Identify which cell holds the provided text, then report its (X, Y) central coordinate. 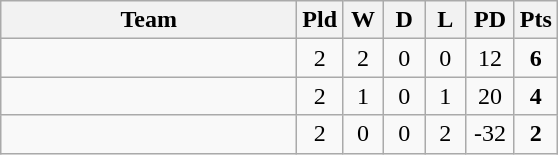
D (404, 20)
Pld (320, 20)
W (364, 20)
PD (490, 20)
6 (536, 58)
-32 (490, 134)
20 (490, 96)
L (446, 20)
12 (490, 58)
4 (536, 96)
Pts (536, 20)
Team (149, 20)
